Find where the given text appears and provide that cell's center as (x, y) coordinate. 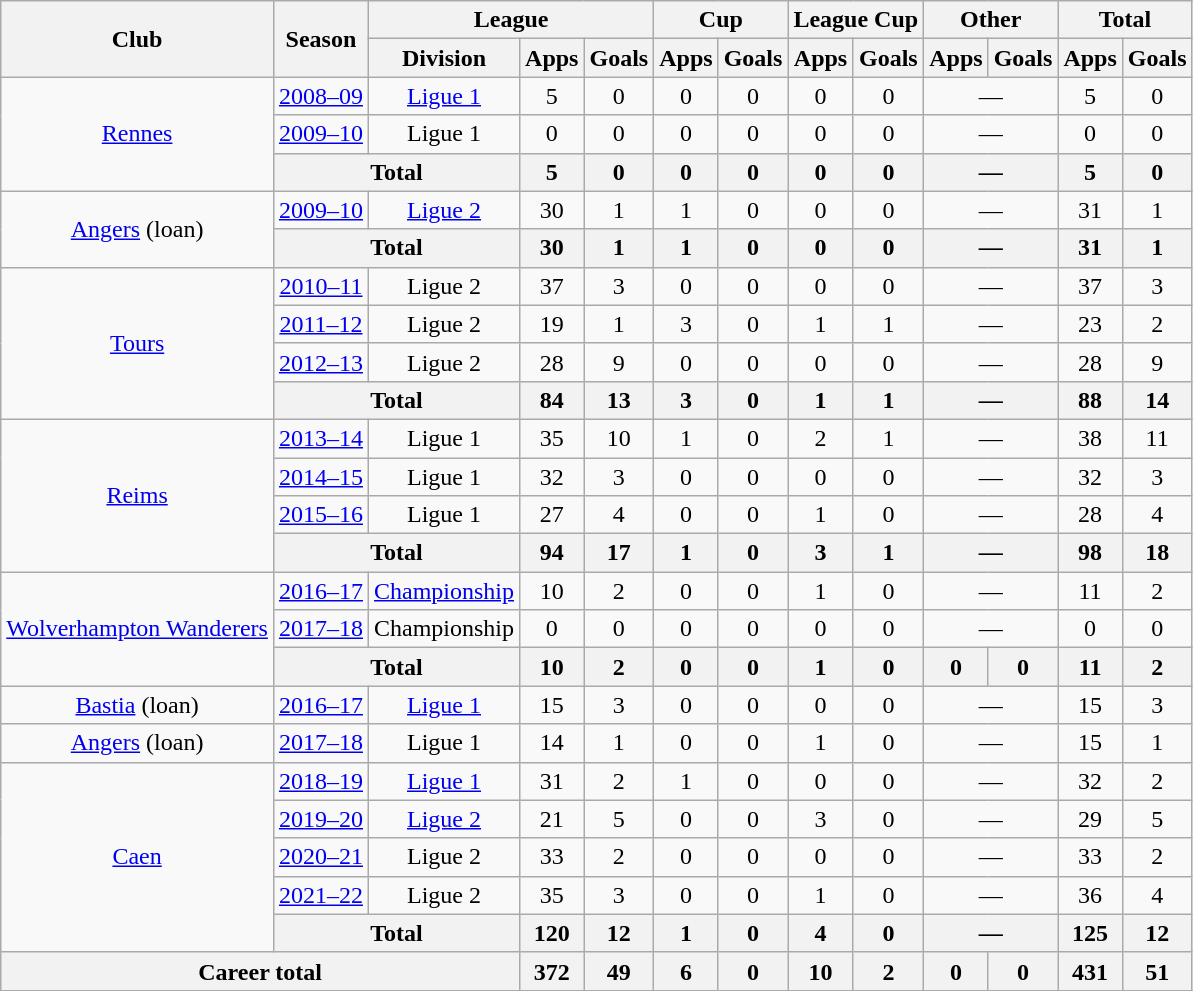
Wolverhampton Wanderers (138, 629)
League Cup (856, 20)
94 (552, 553)
13 (619, 400)
29 (1090, 819)
2015–16 (320, 515)
17 (619, 553)
2014–15 (320, 477)
Tours (138, 343)
2010–11 (320, 286)
21 (552, 819)
2011–12 (320, 324)
6 (686, 971)
Club (138, 39)
2019–20 (320, 819)
2018–19 (320, 781)
98 (1090, 553)
125 (1090, 933)
36 (1090, 895)
2021–22 (320, 895)
88 (1090, 400)
2008–09 (320, 96)
120 (552, 933)
23 (1090, 324)
51 (1157, 971)
Division (444, 58)
38 (1090, 438)
49 (619, 971)
Other (991, 20)
Bastia (loan) (138, 705)
League (510, 20)
Cup (721, 20)
Caen (138, 857)
Rennes (138, 134)
27 (552, 515)
19 (552, 324)
2012–13 (320, 362)
372 (552, 971)
2020–21 (320, 857)
2013–14 (320, 438)
Career total (260, 971)
18 (1157, 553)
431 (1090, 971)
Season (320, 39)
84 (552, 400)
Reims (138, 495)
